Pinpoint the cell where the given text exists, returning its [X, Y] midpoint coordinate. 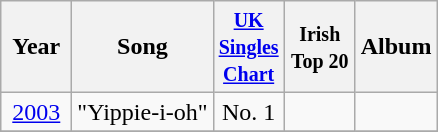
Album [396, 47]
Year [36, 47]
No. 1 [248, 112]
"Yippie-i-oh" [142, 112]
UK Singles Chart [248, 47]
2003 [36, 112]
Song [142, 47]
Irish Top 20 [320, 47]
